Locate the cell with the specified text and output its [x, y] center coordinate. 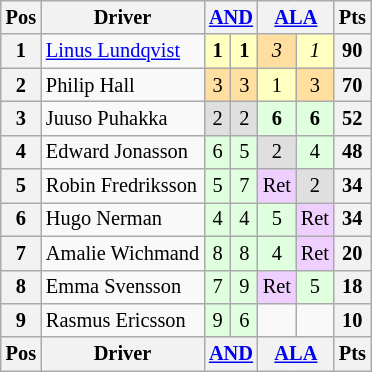
52 [352, 118]
Rasmus Ericsson [122, 320]
18 [352, 287]
Amalie Wichmand [122, 253]
20 [352, 253]
90 [352, 51]
Juuso Puhakka [122, 118]
Philip Hall [122, 85]
Edward Jonasson [122, 152]
Linus Lundqvist [122, 51]
48 [352, 152]
Emma Svensson [122, 287]
Hugo Nerman [122, 219]
70 [352, 85]
Robin Fredriksson [122, 186]
10 [352, 320]
